For the text-containing cell, return its midpoint in (x, y) coordinate format. 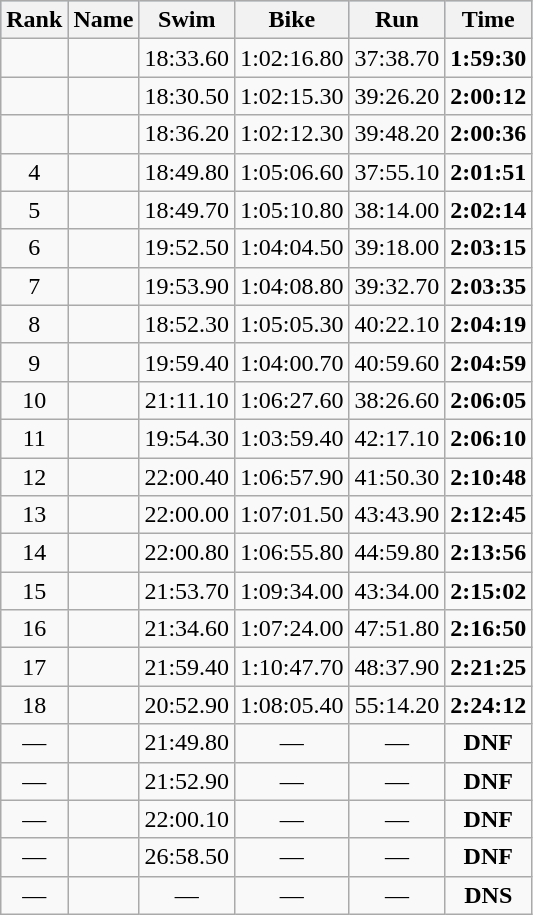
18:36.20 (187, 134)
2:06:05 (488, 400)
18 (34, 705)
1:04:00.70 (292, 362)
18:49.80 (187, 172)
44:59.80 (397, 553)
48:37.90 (397, 667)
2:04:19 (488, 324)
2:06:10 (488, 438)
1:10:47.70 (292, 667)
1:07:24.00 (292, 629)
2:03:15 (488, 248)
2:21:25 (488, 667)
12 (34, 477)
18:30.50 (187, 96)
39:26.20 (397, 96)
55:14.20 (397, 705)
43:34.00 (397, 591)
Run (397, 20)
14 (34, 553)
5 (34, 210)
26:58.50 (187, 857)
22:00.10 (187, 819)
1:03:59.40 (292, 438)
1:02:16.80 (292, 58)
Rank (34, 20)
1:06:57.90 (292, 477)
2:03:35 (488, 286)
2:13:56 (488, 553)
21:34.60 (187, 629)
1:06:27.60 (292, 400)
1:08:05.40 (292, 705)
41:50.30 (397, 477)
38:14.00 (397, 210)
22:00.00 (187, 515)
2:24:12 (488, 705)
21:49.80 (187, 743)
2:02:14 (488, 210)
39:32.70 (397, 286)
15 (34, 591)
21:52.90 (187, 781)
13 (34, 515)
22:00.40 (187, 477)
37:55.10 (397, 172)
18:49.70 (187, 210)
2:10:48 (488, 477)
10 (34, 400)
Name (104, 20)
16 (34, 629)
2:00:12 (488, 96)
6 (34, 248)
19:59.40 (187, 362)
Time (488, 20)
1:04:08.80 (292, 286)
2:12:45 (488, 515)
40:22.10 (397, 324)
1:05:06.60 (292, 172)
39:18.00 (397, 248)
1:05:10.80 (292, 210)
39:48.20 (397, 134)
2:01:51 (488, 172)
7 (34, 286)
18:33.60 (187, 58)
1:04:04.50 (292, 248)
11 (34, 438)
2:16:50 (488, 629)
19:54.30 (187, 438)
DNS (488, 895)
1:07:01.50 (292, 515)
40:59.60 (397, 362)
Swim (187, 20)
19:52.50 (187, 248)
21:11.10 (187, 400)
1:02:15.30 (292, 96)
21:59.40 (187, 667)
1:05:05.30 (292, 324)
17 (34, 667)
9 (34, 362)
2:15:02 (488, 591)
38:26.60 (397, 400)
18:52.30 (187, 324)
8 (34, 324)
1:06:55.80 (292, 553)
43:43.90 (397, 515)
42:17.10 (397, 438)
2:00:36 (488, 134)
2:04:59 (488, 362)
1:59:30 (488, 58)
Bike (292, 20)
1:09:34.00 (292, 591)
4 (34, 172)
47:51.80 (397, 629)
1:02:12.30 (292, 134)
20:52.90 (187, 705)
21:53.70 (187, 591)
37:38.70 (397, 58)
22:00.80 (187, 553)
19:53.90 (187, 286)
